Find where the given text appears and provide that cell's center as [x, y] coordinate. 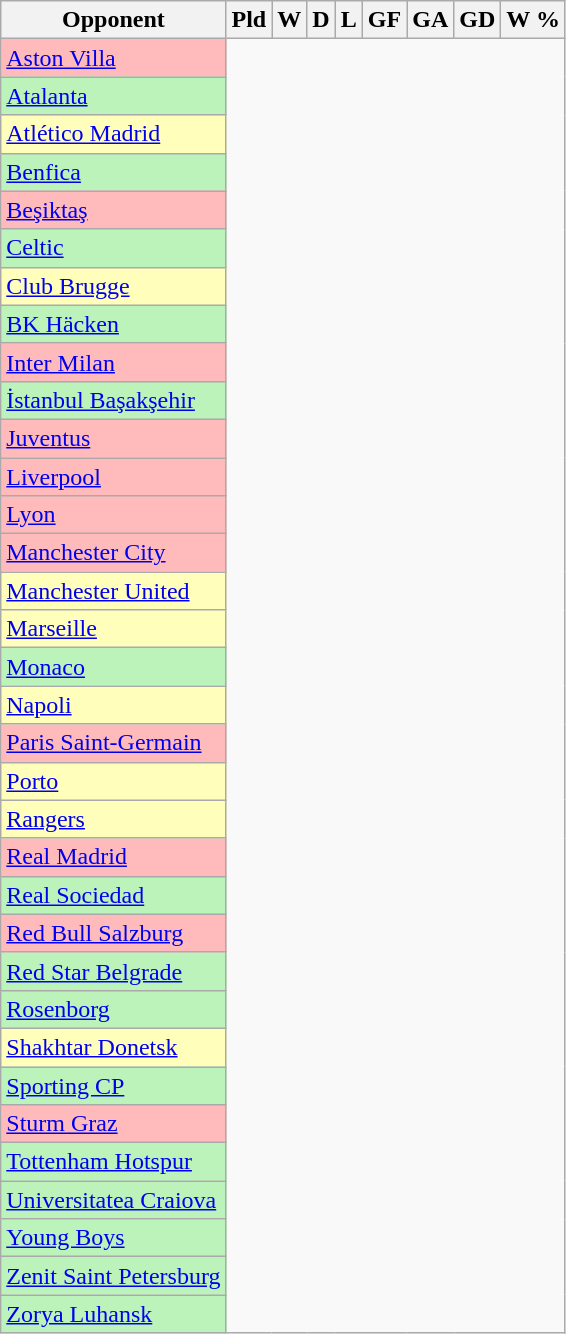
Aston Villa [114, 58]
Napoli [114, 705]
L [348, 20]
Paris Saint-Germain [114, 743]
Benfica [114, 172]
Atalanta [114, 96]
Opponent [114, 20]
Sturm Graz [114, 1124]
Red Bull Salzburg [114, 933]
Rosenborg [114, 1009]
Monaco [114, 667]
İstanbul Başakşehir [114, 400]
Young Boys [114, 1238]
W % [534, 20]
Universitatea Craiova [114, 1200]
Tottenham Hotspur [114, 1162]
Club Brugge [114, 286]
Red Star Belgrade [114, 971]
GA [430, 20]
GF [384, 20]
Rangers [114, 819]
Marseille [114, 629]
Real Sociedad [114, 895]
Porto [114, 781]
Manchester United [114, 591]
Zenit Saint Petersburg [114, 1276]
Atlético Madrid [114, 134]
BK Häcken [114, 324]
Juventus [114, 438]
W [290, 20]
D [321, 20]
Zorya Luhansk [114, 1314]
Beşiktaş [114, 210]
Lyon [114, 515]
GD [478, 20]
Manchester City [114, 553]
Liverpool [114, 477]
Real Madrid [114, 857]
Inter Milan [114, 362]
Shakhtar Donetsk [114, 1047]
Pld [249, 20]
Sporting CP [114, 1085]
Celtic [114, 248]
